Determine the (X, Y) coordinate at the center of the cell enclosing the given text.  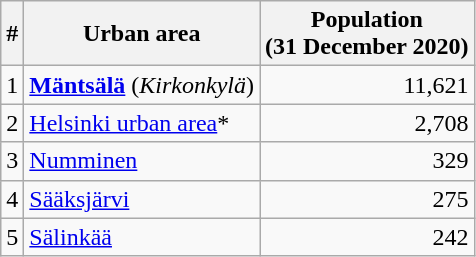
11,621 (368, 85)
Numminen (142, 161)
Population(31 December 2020) (368, 34)
Urban area (142, 34)
5 (12, 237)
Sääksjärvi (142, 199)
Mäntsälä (Kirkonkylä) (142, 85)
Helsinki urban area* (142, 123)
329 (368, 161)
242 (368, 237)
4 (12, 199)
Sälinkää (142, 237)
1 (12, 85)
3 (12, 161)
2 (12, 123)
2,708 (368, 123)
# (12, 34)
275 (368, 199)
